Return the (x, y) coordinate for the center point of the cell that contains the specified text.  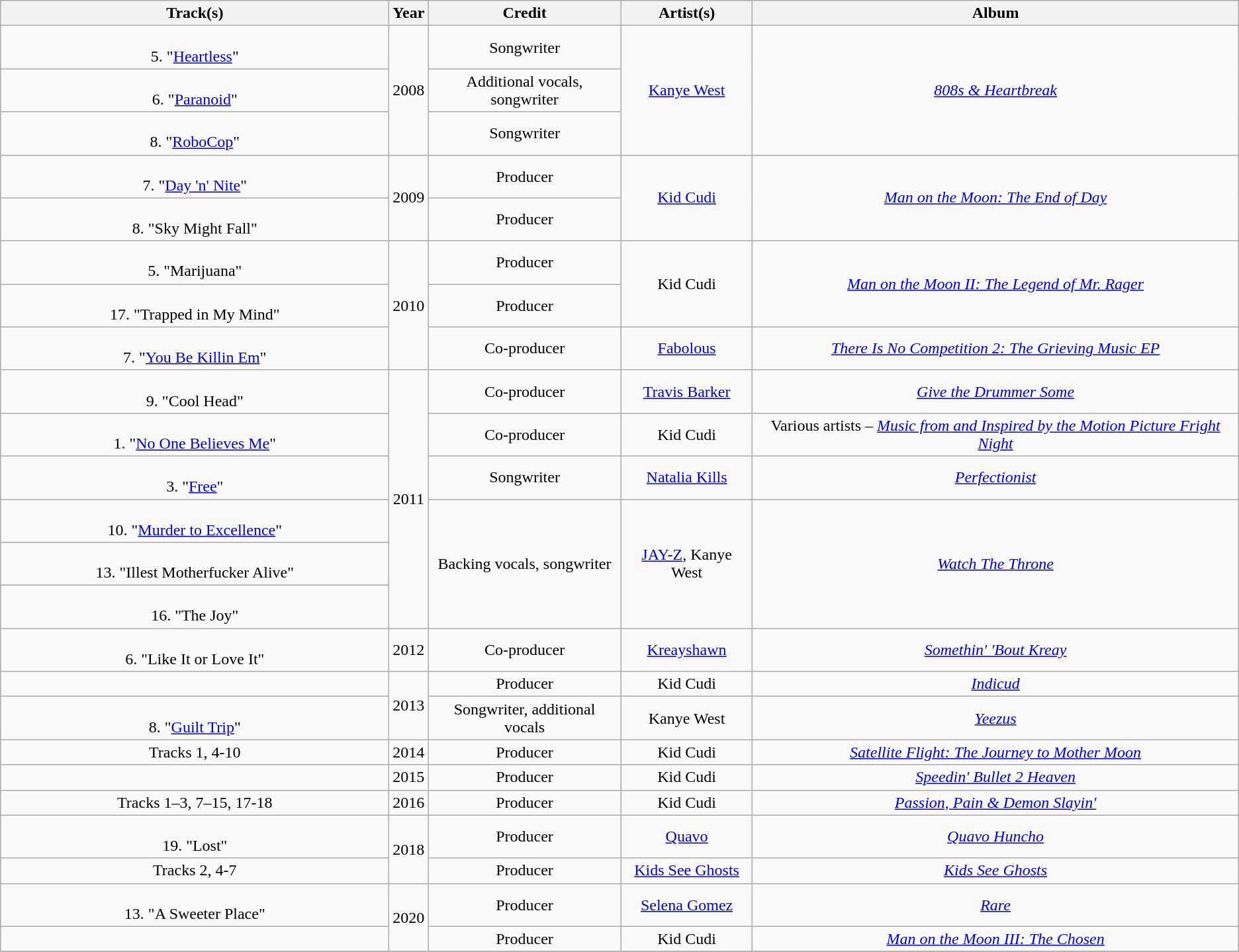
Natalia Kills (687, 478)
Artist(s) (687, 13)
Credit (524, 13)
Perfectionist (995, 478)
6. "Like It or Love It" (195, 650)
Track(s) (195, 13)
Backing vocals, songwriter (524, 564)
Album (995, 13)
2011 (409, 499)
19. "Lost" (195, 836)
13. "A Sweeter Place" (195, 905)
Yeezus (995, 718)
8. "Sky Might Fall" (195, 220)
1. "No One Believes Me" (195, 434)
3. "Free" (195, 478)
10. "Murder to Excellence" (195, 520)
17. "Trapped in My Mind" (195, 306)
2018 (409, 849)
Man on the Moon II: The Legend of Mr. Rager (995, 284)
Travis Barker (687, 392)
Quavo Huncho (995, 836)
808s & Heartbreak (995, 90)
2010 (409, 306)
Rare (995, 905)
5. "Marijuana" (195, 262)
7. "You Be Killin Em" (195, 348)
2009 (409, 198)
Tracks 1–3, 7–15, 17-18 (195, 802)
2012 (409, 650)
Satellite Flight: The Journey to Mother Moon (995, 752)
Selena Gomez (687, 905)
6. "Paranoid" (195, 90)
Passion, Pain & Demon Slayin' (995, 802)
2014 (409, 752)
Man on the Moon III: The Chosen (995, 939)
2015 (409, 777)
Speedin' Bullet 2 Heaven (995, 777)
Indicud (995, 684)
5. "Heartless" (195, 48)
8. "RoboCop" (195, 134)
Give the Drummer Some (995, 392)
Songwriter, additional vocals (524, 718)
7. "Day 'n' Nite" (195, 176)
Somethin' 'Bout Kreay (995, 650)
Various artists – Music from and Inspired by the Motion Picture Fright Night (995, 434)
16. "The Joy" (195, 607)
There Is No Competition 2: The Grieving Music EP (995, 348)
JAY-Z, Kanye West (687, 564)
Additional vocals, songwriter (524, 90)
2008 (409, 90)
Tracks 1, 4-10 (195, 752)
Fabolous (687, 348)
13. "Illest Motherfucker Alive" (195, 564)
Quavo (687, 836)
Year (409, 13)
2020 (409, 917)
2013 (409, 705)
2016 (409, 802)
Watch The Throne (995, 564)
9. "Cool Head" (195, 392)
8. "Guilt Trip" (195, 718)
Tracks 2, 4-7 (195, 871)
Man on the Moon: The End of Day (995, 198)
Kreayshawn (687, 650)
